Capture the cell that displays the provided text and extract its (x, y) central coordinate. 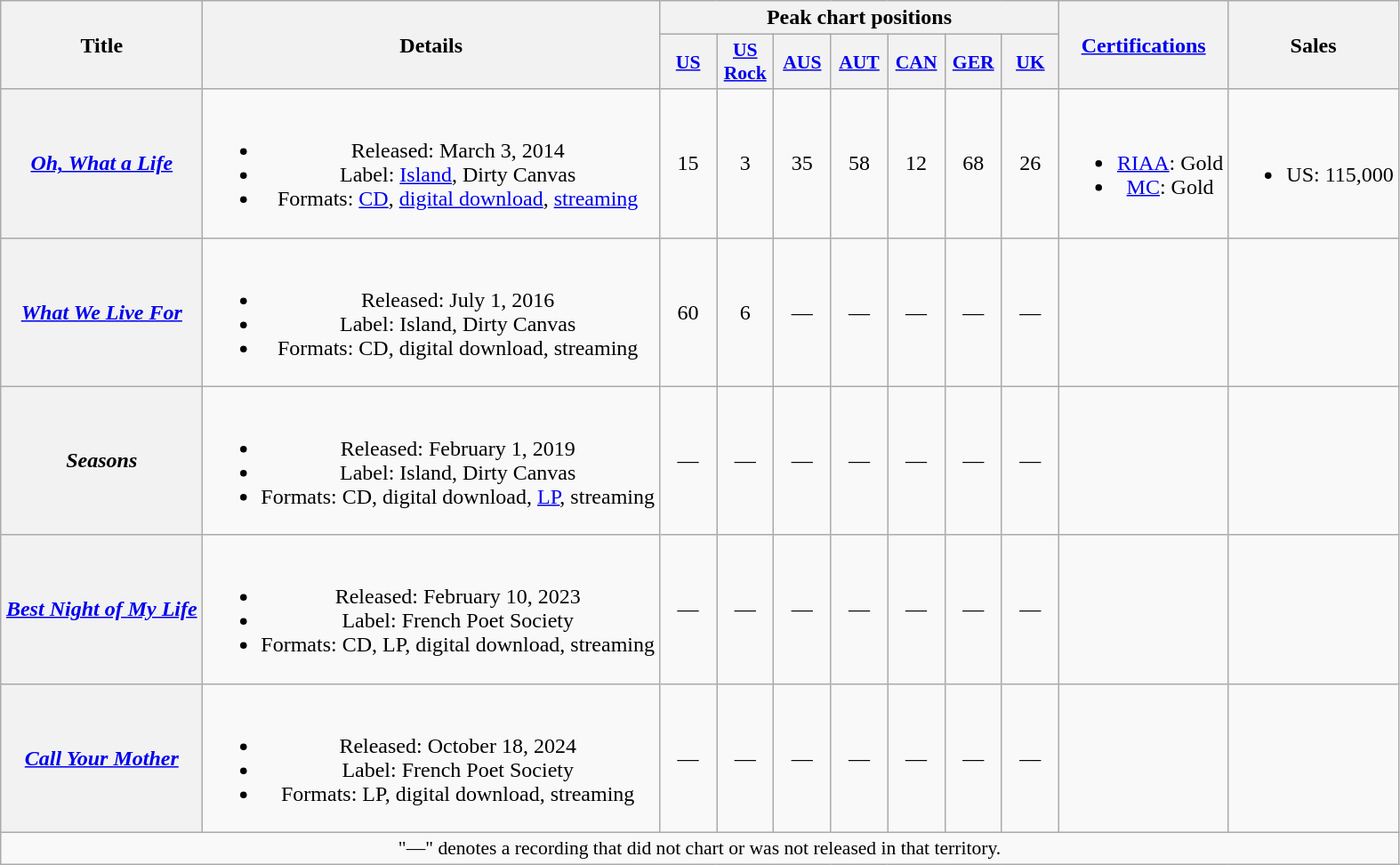
USRock (745, 62)
Oh, What a Life (101, 164)
35 (802, 164)
60 (688, 311)
US (688, 62)
UK (1030, 62)
Peak chart positions (859, 18)
15 (688, 164)
What We Live For (101, 311)
Released: February 1, 2019Label: Island, Dirty CanvasFormats: CD, digital download, LP, streaming (431, 461)
Released: March 3, 2014Label: Island, Dirty CanvasFormats: CD, digital download, streaming (431, 164)
Released: October 18, 2024Label: French Poet SocietyFormats: LP, digital download, streaming (431, 758)
Title (101, 44)
68 (973, 164)
US: 115,000 (1314, 164)
Released: February 10, 2023Label: French Poet SocietyFormats: CD, LP, digital download, streaming (431, 609)
6 (745, 311)
58 (859, 164)
Best Night of My Life (101, 609)
"—" denotes a recording that did not chart or was not released in that territory. (700, 848)
3 (745, 164)
AUS (802, 62)
Call Your Mother (101, 758)
Sales (1314, 44)
Released: July 1, 2016Label: Island, Dirty CanvasFormats: CD, digital download, streaming (431, 311)
Certifications (1143, 44)
GER (973, 62)
AUT (859, 62)
Details (431, 44)
Seasons (101, 461)
26 (1030, 164)
12 (916, 164)
CAN (916, 62)
RIAA: GoldMC: Gold (1143, 164)
